Identify which cell holds the provided text, then report its [X, Y] central coordinate. 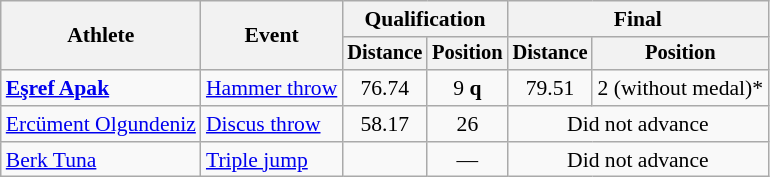
Qualification [424, 19]
Final [638, 19]
26 [467, 124]
76.74 [384, 88]
9 q [467, 88]
Did not advance [638, 124]
Discus throw [272, 124]
79.51 [550, 88]
Hammer throw [272, 88]
Ercüment Olgundeniz [101, 124]
58.17 [384, 124]
Eşref Apak [101, 88]
Event [272, 36]
Athlete [101, 36]
2 (without medal)* [680, 88]
